Output the (x, y) coordinate of the center of the cell containing the given text.  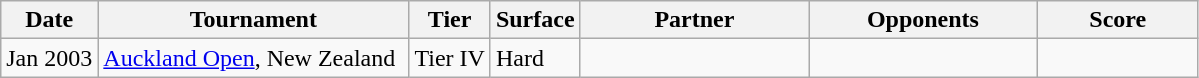
Tier IV (450, 58)
Jan 2003 (50, 58)
Opponents (924, 20)
Tournament (254, 20)
Hard (535, 58)
Score (1118, 20)
Auckland Open, New Zealand (254, 58)
Partner (694, 20)
Date (50, 20)
Tier (450, 20)
Surface (535, 20)
